Search for the cell housing the specified text and yield its (X, Y) center coordinate. 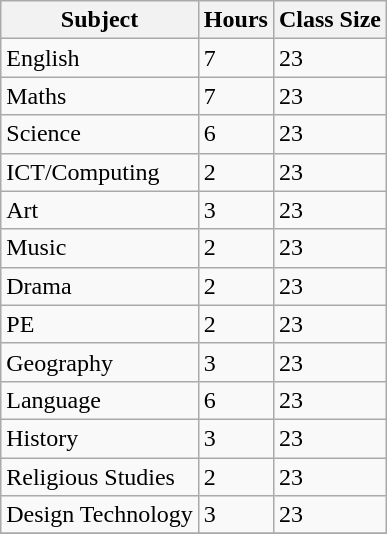
Music (100, 248)
English (100, 58)
Drama (100, 286)
Religious Studies (100, 477)
Design Technology (100, 515)
Class Size (330, 20)
Art (100, 210)
Subject (100, 20)
Geography (100, 362)
Science (100, 134)
Hours (236, 20)
History (100, 438)
Maths (100, 96)
PE (100, 324)
ICT/Computing (100, 172)
Language (100, 400)
